Return (x, y) of the center of cell containing provided text 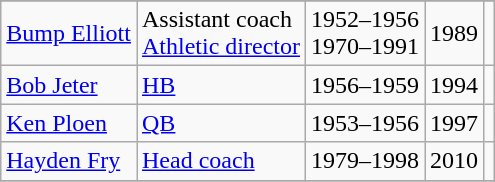
1952–19561970–1991 (366, 34)
Head coach (220, 161)
2010 (454, 161)
1979–1998 (366, 161)
QB (220, 123)
1953–1956 (366, 123)
Bob Jeter (69, 85)
Hayden Fry (69, 161)
Assistant coachAthletic director (220, 34)
1989 (454, 34)
Ken Ploen (69, 123)
1956–1959 (366, 85)
Bump Elliott (69, 34)
1997 (454, 123)
1994 (454, 85)
HB (220, 85)
